Capture the cell that displays the provided text and extract its (x, y) central coordinate. 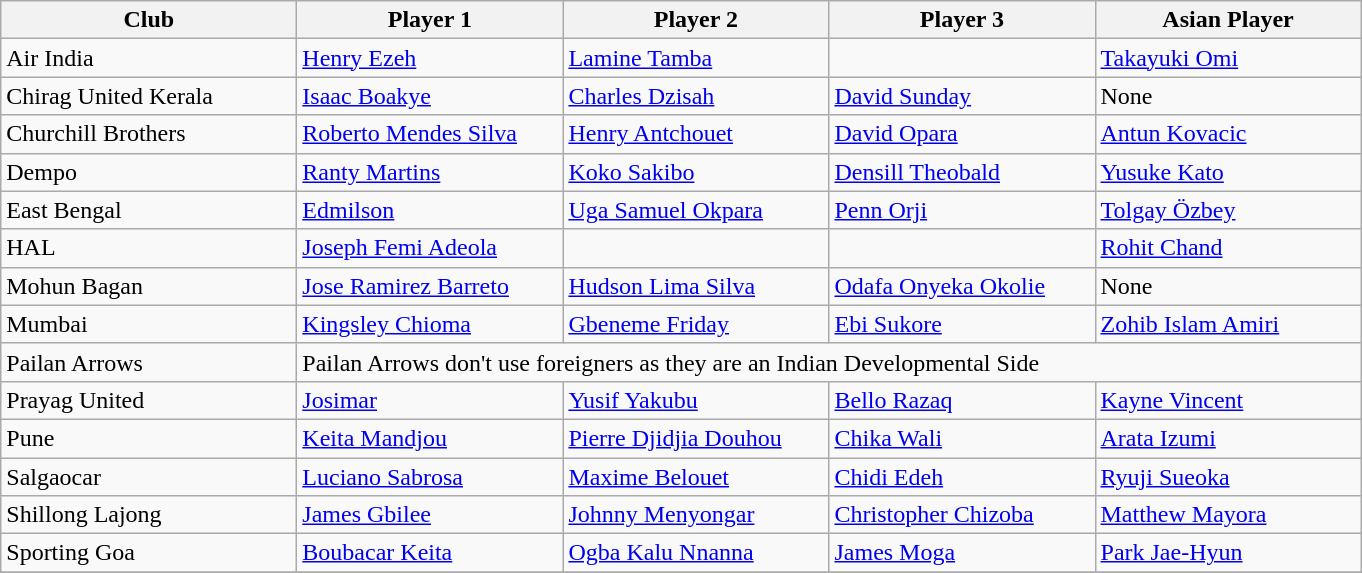
Gbeneme Friday (696, 324)
Edmilson (430, 210)
Henry Antchouet (696, 134)
Maxime Belouet (696, 477)
Pailan Arrows (149, 362)
Isaac Boakye (430, 96)
Arata Izumi (1228, 438)
Pailan Arrows don't use foreigners as they are an Indian Developmental Side (829, 362)
Pierre Djidjia Douhou (696, 438)
Lamine Tamba (696, 58)
Ebi Sukore (962, 324)
Hudson Lima Silva (696, 286)
East Bengal (149, 210)
Densill Theobald (962, 172)
Salgaocar (149, 477)
Player 2 (696, 20)
Rohit Chand (1228, 248)
Dempo (149, 172)
Player 3 (962, 20)
Mumbai (149, 324)
Churchill Brothers (149, 134)
James Moga (962, 553)
James Gbilee (430, 515)
Luciano Sabrosa (430, 477)
Sporting Goa (149, 553)
Kayne Vincent (1228, 400)
Bello Razaq (962, 400)
Josimar (430, 400)
Charles Dzisah (696, 96)
Boubacar Keita (430, 553)
Koko Sakibo (696, 172)
Pune (149, 438)
Johnny Menyongar (696, 515)
Zohib Islam Amiri (1228, 324)
Park Jae-Hyun (1228, 553)
Antun Kovacic (1228, 134)
Kingsley Chioma (430, 324)
HAL (149, 248)
Chidi Edeh (962, 477)
Roberto Mendes Silva (430, 134)
Yusuke Kato (1228, 172)
David Opara (962, 134)
Mohun Bagan (149, 286)
Jose Ramirez Barreto (430, 286)
Shillong Lajong (149, 515)
Prayag United (149, 400)
Penn Orji (962, 210)
Player 1 (430, 20)
Ogba Kalu Nnanna (696, 553)
Chika Wali (962, 438)
Air India (149, 58)
Ryuji Sueoka (1228, 477)
Odafa Onyeka Okolie (962, 286)
David Sunday (962, 96)
Uga Samuel Okpara (696, 210)
Christopher Chizoba (962, 515)
Chirag United Kerala (149, 96)
Joseph Femi Adeola (430, 248)
Asian Player (1228, 20)
Ranty Martins (430, 172)
Yusif Yakubu (696, 400)
Takayuki Omi (1228, 58)
Henry Ezeh (430, 58)
Tolgay Özbey (1228, 210)
Keita Mandjou (430, 438)
Matthew Mayora (1228, 515)
Club (149, 20)
